Find where the given text appears and provide that cell's center as [X, Y] coordinate. 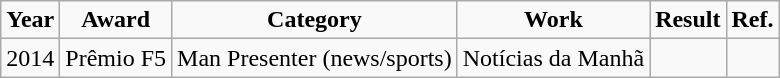
Ref. [752, 20]
2014 [30, 58]
Year [30, 20]
Work [553, 20]
Man Presenter (news/sports) [315, 58]
Award [116, 20]
Result [688, 20]
Category [315, 20]
Prêmio F5 [116, 58]
Notícias da Manhã [553, 58]
